From the cell containing the given text, extract its center point as (X, Y) coordinate. 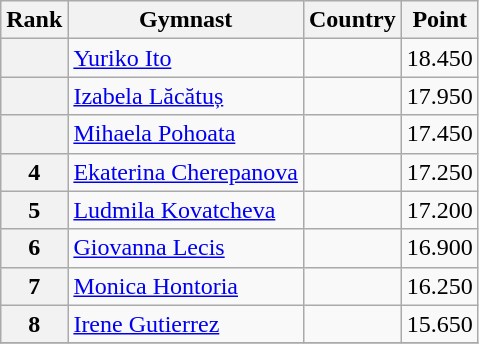
4 (34, 172)
7 (34, 286)
Ludmila Kovatcheva (186, 210)
16.250 (440, 286)
Rank (34, 20)
Country (352, 20)
Monica Hontoria (186, 286)
Irene Gutierrez (186, 324)
16.900 (440, 248)
8 (34, 324)
Giovanna Lecis (186, 248)
Mihaela Pohoata (186, 134)
17.450 (440, 134)
Ekaterina Cherepanova (186, 172)
17.950 (440, 96)
Izabela Lăcătuș (186, 96)
18.450 (440, 58)
Point (440, 20)
17.200 (440, 210)
Gymnast (186, 20)
6 (34, 248)
15.650 (440, 324)
17.250 (440, 172)
Yuriko Ito (186, 58)
5 (34, 210)
